For the text-containing cell, return its midpoint in [x, y] coordinate format. 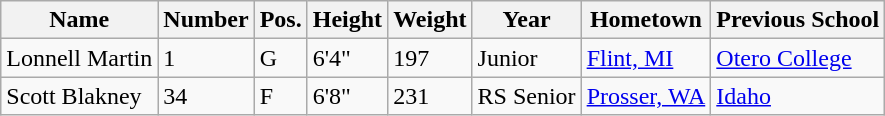
Lonnell Martin [80, 58]
Flint, MI [646, 58]
Year [526, 20]
Idaho [798, 96]
6'8" [347, 96]
G [280, 58]
Previous School [798, 20]
Junior [526, 58]
Weight [430, 20]
Prosser, WA [646, 96]
6'4" [347, 58]
231 [430, 96]
Hometown [646, 20]
Scott Blakney [80, 96]
Number [206, 20]
Height [347, 20]
Otero College [798, 58]
197 [430, 58]
F [280, 96]
1 [206, 58]
34 [206, 96]
Pos. [280, 20]
RS Senior [526, 96]
Name [80, 20]
